Scan for the cell matching the given text and deliver its [x, y] coordinate at center. 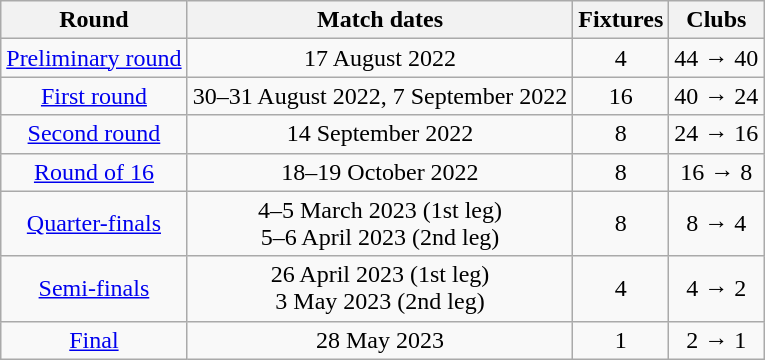
30–31 August 2022, 7 September 2022 [380, 96]
Quarter-finals [94, 224]
28 May 2023 [380, 340]
Fixtures [621, 20]
Semi-finals [94, 288]
18–19 October 2022 [380, 172]
Clubs [716, 20]
14 September 2022 [380, 134]
16 → 8 [716, 172]
16 [621, 96]
2 → 1 [716, 340]
Second round [94, 134]
4 → 2 [716, 288]
Round [94, 20]
24 → 16 [716, 134]
40 → 24 [716, 96]
Round of 16 [94, 172]
17 August 2022 [380, 58]
8 → 4 [716, 224]
26 April 2023 (1st leg) 3 May 2023 (2nd leg) [380, 288]
1 [621, 340]
Final [94, 340]
Preliminary round [94, 58]
Match dates [380, 20]
First round [94, 96]
4–5 March 2023 (1st leg)5–6 April 2023 (2nd leg) [380, 224]
44 → 40 [716, 58]
